Output the (X, Y) coordinate of the center of the cell containing the given text.  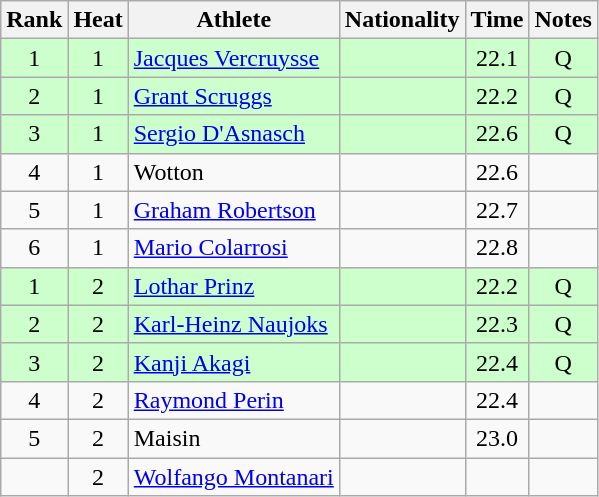
Kanji Akagi (234, 362)
6 (34, 248)
22.7 (497, 210)
Sergio D'Asnasch (234, 134)
Maisin (234, 438)
Time (497, 20)
Nationality (402, 20)
Rank (34, 20)
Wolfango Montanari (234, 477)
Raymond Perin (234, 400)
23.0 (497, 438)
Lothar Prinz (234, 286)
Jacques Vercruysse (234, 58)
Mario Colarrosi (234, 248)
22.1 (497, 58)
Grant Scruggs (234, 96)
Graham Robertson (234, 210)
Notes (563, 20)
Heat (98, 20)
22.8 (497, 248)
Karl-Heinz Naujoks (234, 324)
22.3 (497, 324)
Wotton (234, 172)
Athlete (234, 20)
